Pinpoint the cell where the given text exists, returning its (x, y) midpoint coordinate. 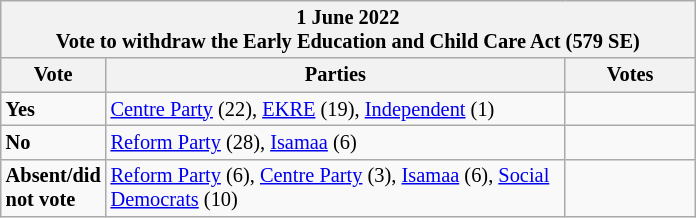
Parties (336, 75)
Yes (54, 109)
Reform Party (6), Centre Party (3), Isamaa (6), Social Democrats (10) (336, 188)
1 June 2022Vote to withdraw the Early Education and Child Care Act (579 SE) (348, 29)
Absent/did not vote (54, 188)
Votes (630, 75)
No (54, 142)
Vote (54, 75)
Centre Party (22), EKRE (19), Independent (1) (336, 109)
Reform Party (28), Isamaa (6) (336, 142)
